Provide the (X, Y) coordinate of the cell's center where the given text is located.  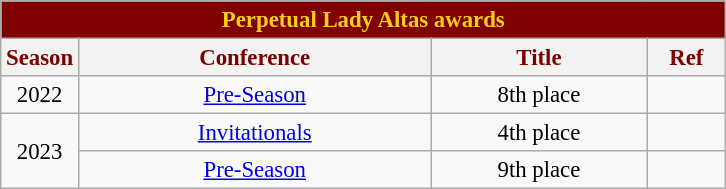
Title (539, 58)
8th place (539, 95)
2023 (40, 152)
4th place (539, 133)
Season (40, 58)
Perpetual Lady Altas awards (364, 20)
9th place (539, 170)
2022 (40, 95)
Conference (254, 58)
Invitationals (254, 133)
Ref (686, 58)
